Detect which cell encompasses the target text, then output its [X, Y] center coordinate. 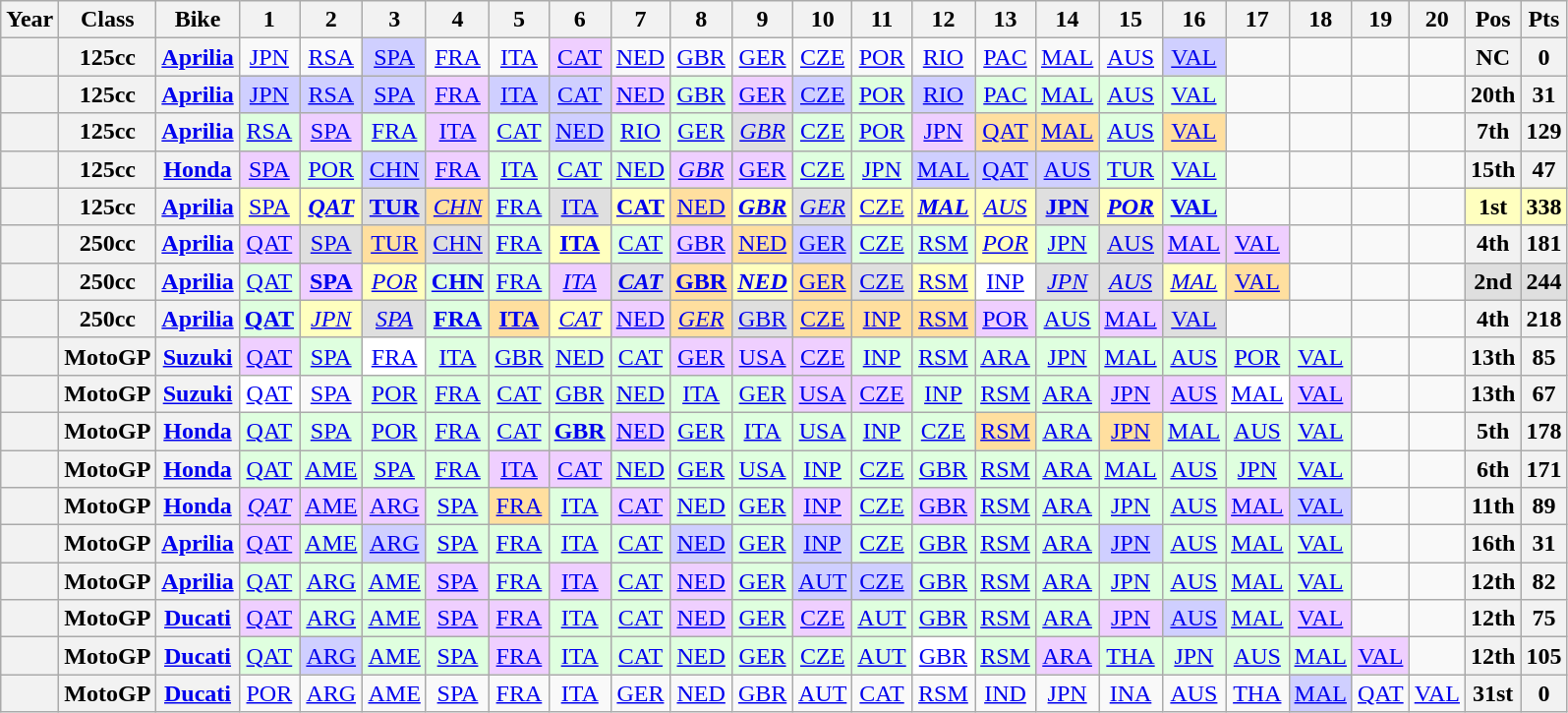
IND [1006, 693]
8 [702, 20]
9 [763, 20]
7 [640, 20]
67 [1543, 393]
15 [1131, 20]
75 [1543, 619]
16th [1492, 544]
5th [1492, 431]
Bike [198, 20]
18 [1320, 20]
Year [29, 20]
2nd [1492, 281]
6th [1492, 469]
338 [1543, 207]
Class [108, 20]
3 [394, 20]
6 [580, 20]
11th [1492, 506]
12 [943, 20]
7th [1492, 132]
20 [1437, 20]
181 [1543, 244]
171 [1543, 469]
16 [1193, 20]
218 [1543, 319]
2 [331, 20]
5 [519, 20]
INA [1131, 693]
82 [1543, 581]
20th [1492, 94]
89 [1543, 506]
31st [1492, 693]
1st [1492, 207]
47 [1543, 169]
14 [1067, 20]
Pts [1543, 20]
105 [1543, 656]
178 [1543, 431]
13 [1006, 20]
85 [1543, 356]
10 [822, 20]
15th [1492, 169]
4 [457, 20]
11 [882, 20]
19 [1380, 20]
1 [269, 20]
NC [1492, 57]
244 [1543, 281]
129 [1543, 132]
Pos [1492, 20]
17 [1257, 20]
